Return the (X, Y) coordinate for the center point of the cell that contains the specified text.  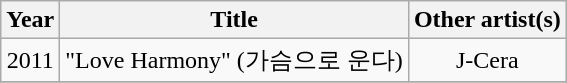
J-Cera (487, 60)
Title (234, 20)
Year (30, 20)
2011 (30, 60)
"Love Harmony" (가슴으로 운다) (234, 60)
Other artist(s) (487, 20)
